Extract the [x, y] coordinate from the center of the cell holding the provided text.  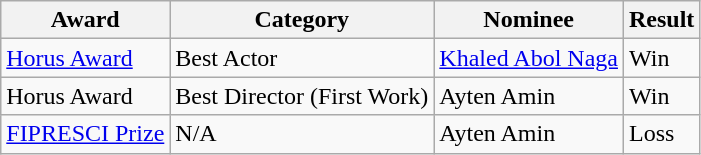
Nominee [529, 20]
Khaled Abol Naga [529, 58]
N/A [302, 134]
Loss [661, 134]
FIPRESCI Prize [86, 134]
Result [661, 20]
Category [302, 20]
Award [86, 20]
Best Director (First Work) [302, 96]
Best Actor [302, 58]
